Identify which cell holds the provided text, then report its [X, Y] central coordinate. 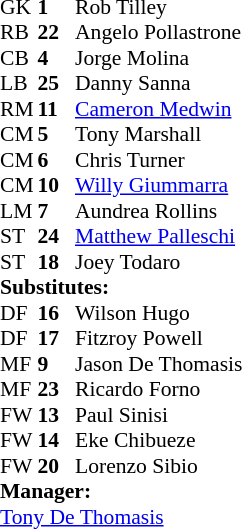
11 [57, 109]
4 [57, 58]
Matthew Palleschi [158, 237]
17 [57, 339]
7 [57, 211]
LM [19, 211]
Lorenzo Sibio [158, 466]
LB [19, 83]
Substitutes: [121, 287]
Jason De Thomasis [158, 364]
Ricardo Forno [158, 389]
Fitzroy Powell [158, 339]
23 [57, 389]
9 [57, 364]
22 [57, 33]
Wilson Hugo [158, 313]
RB [19, 33]
13 [57, 415]
24 [57, 237]
Joey Todaro [158, 262]
6 [57, 160]
Willy Giummarra [158, 185]
14 [57, 441]
Danny Sanna [158, 83]
Chris Turner [158, 160]
Manager: [121, 491]
10 [57, 185]
Aundrea Rollins [158, 211]
Paul Sinisi [158, 415]
CB [19, 58]
RM [19, 109]
20 [57, 466]
Tony Marshall [158, 135]
Angelo Pollastrone [158, 33]
5 [57, 135]
Cameron Medwin [158, 109]
Eke Chibueze [158, 441]
Jorge Molina [158, 58]
18 [57, 262]
25 [57, 83]
16 [57, 313]
